Return [x, y] of the center of cell containing provided text 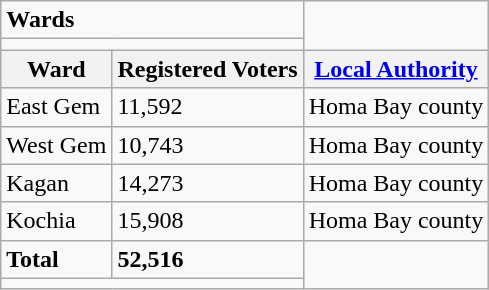
10,743 [208, 145]
14,273 [208, 183]
Local Authority [396, 69]
11,592 [208, 107]
West Gem [56, 145]
52,516 [208, 259]
15,908 [208, 221]
East Gem [56, 107]
Wards [152, 20]
Registered Voters [208, 69]
Ward [56, 69]
Kochia [56, 221]
Kagan [56, 183]
Total [56, 259]
